Return the [X, Y] coordinate for the center point of the cell that contains the specified text.  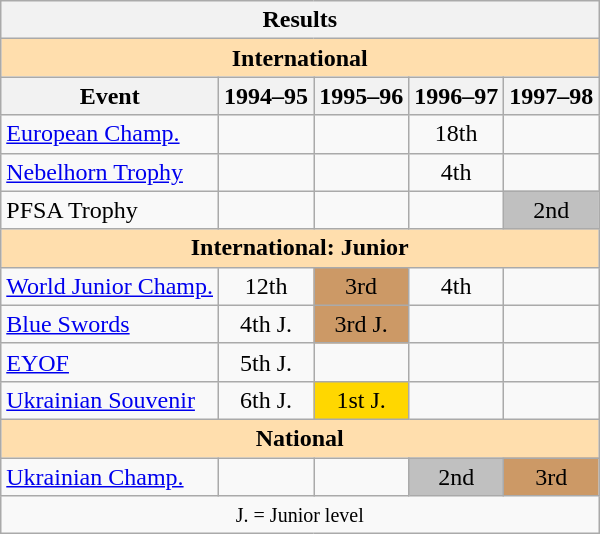
International: Junior [300, 248]
International [300, 58]
Event [110, 96]
World Junior Champ. [110, 286]
18th [456, 134]
Ukrainian Champ. [110, 477]
European Champ. [110, 134]
National [300, 438]
1995–96 [362, 96]
1996–97 [456, 96]
4th J. [266, 324]
6th J. [266, 400]
1994–95 [266, 96]
Ukrainian Souvenir [110, 400]
12th [266, 286]
J. = Junior level [300, 515]
Results [300, 20]
1st J. [362, 400]
Blue Swords [110, 324]
5th J. [266, 362]
PFSA Trophy [110, 210]
EYOF [110, 362]
3rd J. [362, 324]
1997–98 [552, 96]
Nebelhorn Trophy [110, 172]
